For the text-containing cell, return its midpoint in [x, y] coordinate format. 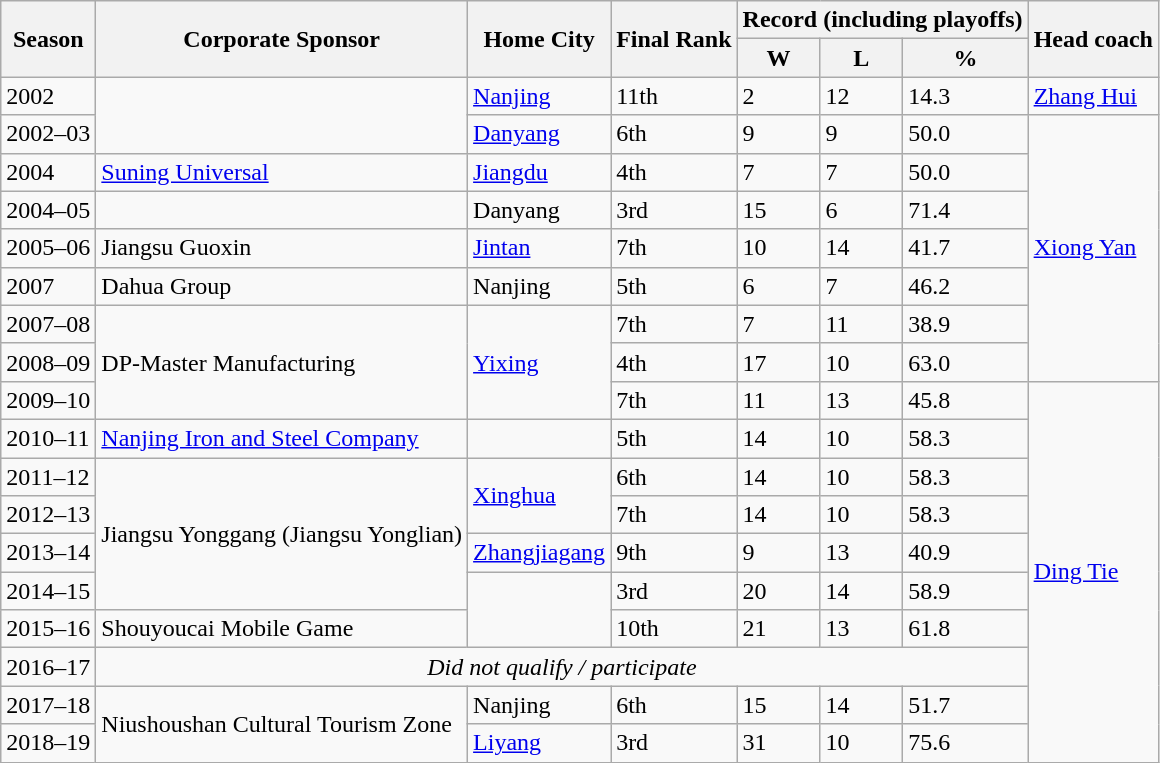
Liyang [540, 743]
2012–13 [48, 515]
2008–09 [48, 362]
61.8 [966, 629]
2016–17 [48, 667]
2017–18 [48, 705]
2007–08 [48, 324]
2 [778, 96]
% [966, 58]
Jiangsu Guoxin [282, 248]
2018–19 [48, 743]
Season [48, 39]
20 [778, 591]
2007 [48, 286]
Xinghua [540, 496]
Yixing [540, 362]
Jintan [540, 248]
Xiong Yan [1093, 248]
Head coach [1093, 39]
46.2 [966, 286]
10th [674, 629]
31 [778, 743]
71.4 [966, 210]
Home City [540, 39]
17 [778, 362]
Did not qualify / participate [562, 667]
Shouyoucai Mobile Game [282, 629]
Nanjing Iron and Steel Company [282, 438]
Zhang Hui [1093, 96]
14.3 [966, 96]
40.9 [966, 553]
51.7 [966, 705]
11th [674, 96]
Record (including playoffs) [882, 20]
Niushoushan Cultural Tourism Zone [282, 724]
Ding Tie [1093, 572]
21 [778, 629]
Suning Universal [282, 172]
Zhangjiagang [540, 553]
2015–16 [48, 629]
2002 [48, 96]
2010–11 [48, 438]
2014–15 [48, 591]
Dahua Group [282, 286]
75.6 [966, 743]
2011–12 [48, 477]
W [778, 58]
Jiangdu [540, 172]
Corporate Sponsor [282, 39]
45.8 [966, 400]
2004 [48, 172]
2004–05 [48, 210]
58.9 [966, 591]
2009–10 [48, 400]
2002–03 [48, 134]
2013–14 [48, 553]
2005–06 [48, 248]
41.7 [966, 248]
L [862, 58]
DP-Master Manufacturing [282, 362]
Final Rank [674, 39]
12 [862, 96]
63.0 [966, 362]
38.9 [966, 324]
Jiangsu Yonggang (Jiangsu Yonglian) [282, 534]
9th [674, 553]
